Capture the cell that displays the provided text and extract its (X, Y) central coordinate. 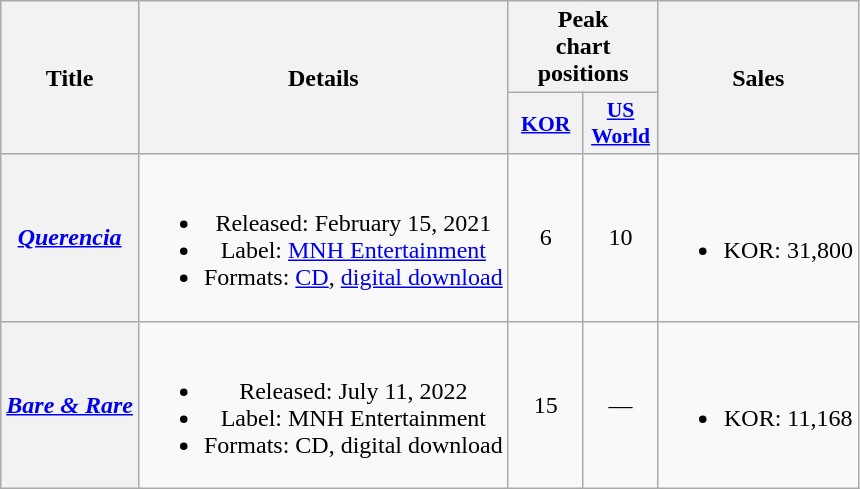
Peakchartpositions (583, 47)
6 (546, 238)
10 (620, 238)
Sales (758, 78)
KOR: 31,800 (758, 238)
Details (323, 78)
KOR: 11,168 (758, 404)
USWorld (620, 124)
— (620, 404)
Released: February 15, 2021Label: MNH EntertainmentFormats: CD, digital download (323, 238)
Bare & Rare (70, 404)
Title (70, 78)
15 (546, 404)
Released: July 11, 2022Label: MNH EntertainmentFormats: CD, digital download (323, 404)
Querencia (70, 238)
KOR (546, 124)
